Search for the cell housing the specified text and yield its [X, Y] center coordinate. 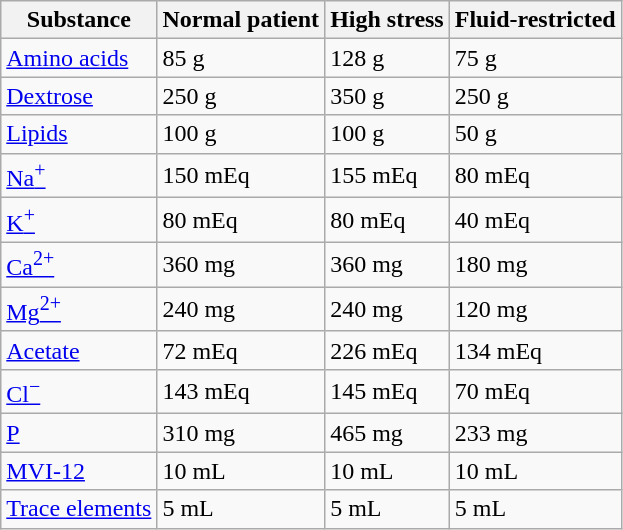
226 mEq [388, 350]
Na+ [79, 176]
143 mEq [241, 392]
Substance [79, 20]
350 g [388, 96]
High stress [388, 20]
MVI-12 [79, 471]
Mg2+ [79, 310]
310 mg [241, 433]
Cl− [79, 392]
Acetate [79, 350]
K+ [79, 220]
120 mg [535, 310]
134 mEq [535, 350]
Trace elements [79, 509]
150 mEq [241, 176]
Lipids [79, 134]
Amino acids [79, 58]
233 mg [535, 433]
72 mEq [241, 350]
465 mg [388, 433]
145 mEq [388, 392]
Fluid-restricted [535, 20]
50 g [535, 134]
Ca2+ [79, 264]
40 mEq [535, 220]
85 g [241, 58]
P [79, 433]
70 mEq [535, 392]
180 mg [535, 264]
Dextrose [79, 96]
75 g [535, 58]
128 g [388, 58]
155 mEq [388, 176]
Normal patient [241, 20]
